Identify which cell holds the provided text, then report its [X, Y] central coordinate. 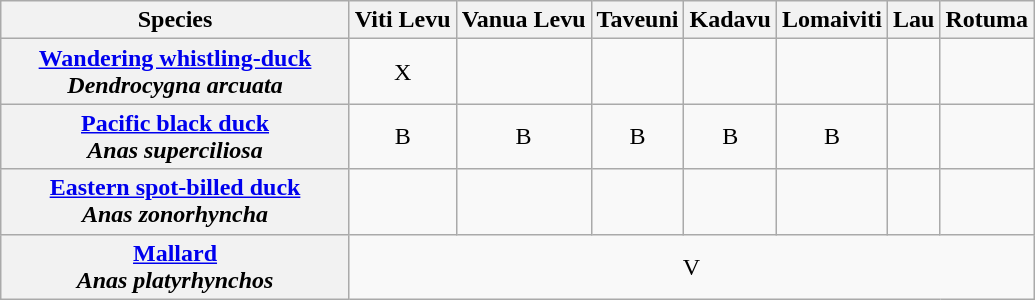
V [691, 266]
Kadavu [730, 20]
Rotuma [987, 20]
X [402, 72]
Eastern spot-billed duckAnas zonorhyncha [176, 202]
Taveuni [638, 20]
Vanua Levu [524, 20]
MallardAnas platyrhynchos [176, 266]
Wandering whistling-duckDendrocygna arcuata [176, 72]
Viti Levu [402, 20]
Pacific black duckAnas superciliosa [176, 136]
Lau [913, 20]
Lomaiviti [832, 20]
Species [176, 20]
